Extract the (x, y) coordinate from the center of the cell holding the provided text.  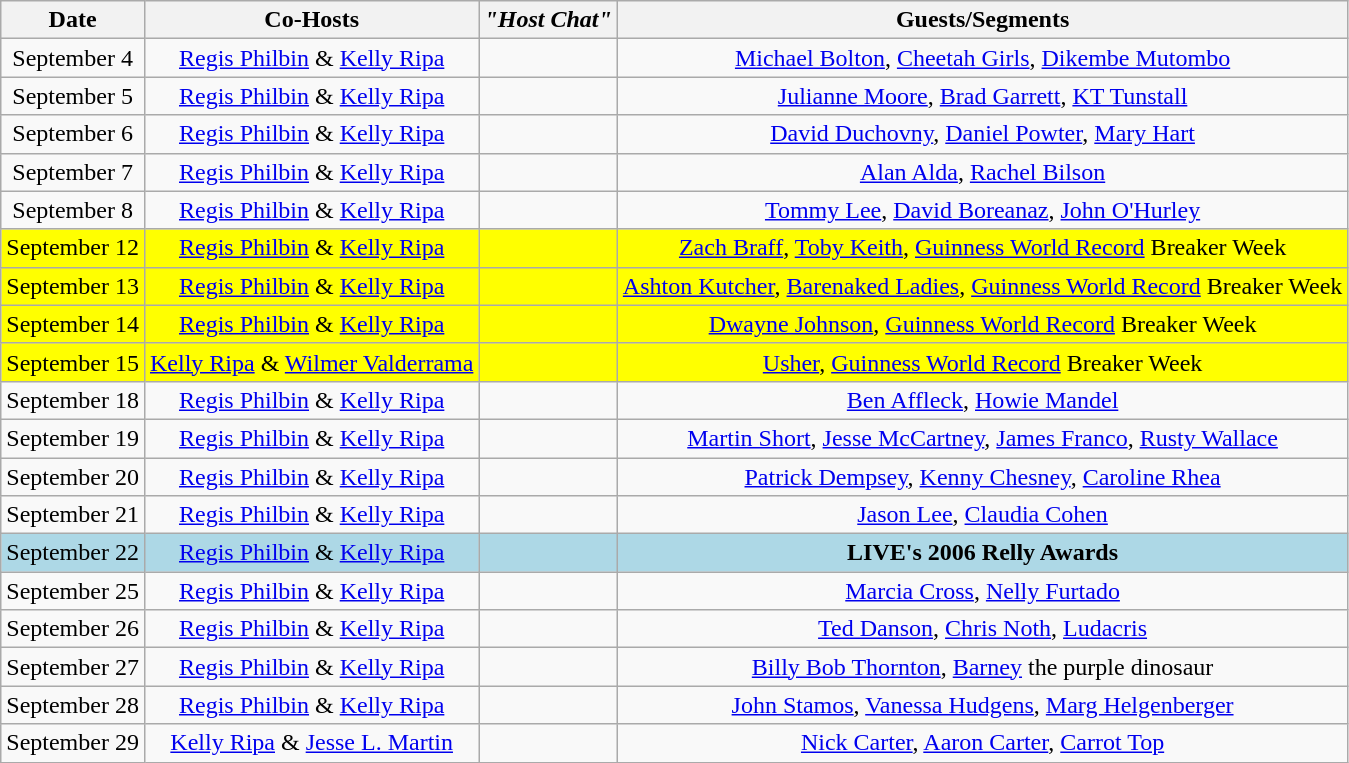
September 7 (73, 172)
Ben Affleck, Howie Mandel (982, 400)
"Host Chat" (548, 20)
September 22 (73, 553)
September 15 (73, 362)
LIVE's 2006 Relly Awards (982, 553)
Michael Bolton, Cheetah Girls, Dikembe Mutombo (982, 58)
Patrick Dempsey, Kenny Chesney, Caroline Rhea (982, 477)
Marcia Cross, Nelly Furtado (982, 591)
Tommy Lee, David Boreanaz, John O'Hurley (982, 210)
September 4 (73, 58)
Nick Carter, Aaron Carter, Carrot Top (982, 743)
Zach Braff, Toby Keith, Guinness World Record Breaker Week (982, 248)
September 29 (73, 743)
September 18 (73, 400)
John Stamos, Vanessa Hudgens, Marg Helgenberger (982, 705)
Kelly Ripa & Wilmer Valderrama (311, 362)
September 13 (73, 286)
Jason Lee, Claudia Cohen (982, 515)
Co-Hosts (311, 20)
September 14 (73, 324)
September 25 (73, 591)
September 26 (73, 629)
September 20 (73, 477)
September 12 (73, 248)
David Duchovny, Daniel Powter, Mary Hart (982, 134)
Kelly Ripa & Jesse L. Martin (311, 743)
September 6 (73, 134)
Ted Danson, Chris Noth, Ludacris (982, 629)
September 21 (73, 515)
September 8 (73, 210)
Billy Bob Thornton, Barney the purple dinosaur (982, 667)
September 19 (73, 438)
Martin Short, Jesse McCartney, James Franco, Rusty Wallace (982, 438)
September 27 (73, 667)
September 28 (73, 705)
September 5 (73, 96)
Guests/Segments (982, 20)
Julianne Moore, Brad Garrett, KT Tunstall (982, 96)
Ashton Kutcher, Barenaked Ladies, Guinness World Record Breaker Week (982, 286)
Usher, Guinness World Record Breaker Week (982, 362)
Dwayne Johnson, Guinness World Record Breaker Week (982, 324)
Date (73, 20)
Alan Alda, Rachel Bilson (982, 172)
